Extract the (x, y) coordinate from the center of the cell holding the provided text.  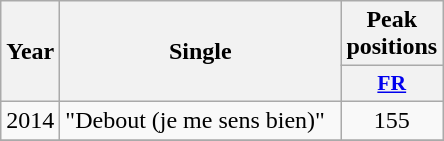
2014 (30, 120)
Year (30, 52)
FR (392, 84)
155 (392, 120)
Single (200, 52)
"Debout (je me sens bien)" (200, 120)
Peak positions (392, 34)
